Capture the cell that displays the provided text and extract its (x, y) central coordinate. 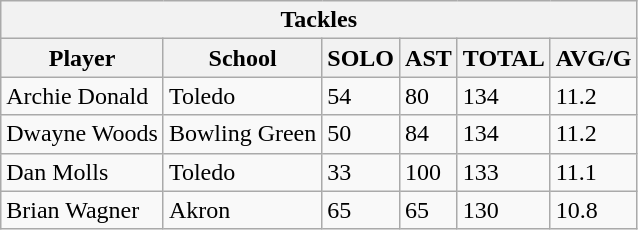
Player (82, 58)
80 (429, 96)
AST (429, 58)
Brian Wagner (82, 210)
Akron (242, 210)
10.8 (594, 210)
AVG/G (594, 58)
33 (361, 172)
Tackles (319, 20)
Dwayne Woods (82, 134)
SOLO (361, 58)
Archie Donald (82, 96)
54 (361, 96)
84 (429, 134)
School (242, 58)
130 (504, 210)
Bowling Green (242, 134)
100 (429, 172)
11.1 (594, 172)
Dan Molls (82, 172)
50 (361, 134)
TOTAL (504, 58)
133 (504, 172)
